For the text-containing cell, return its midpoint in [x, y] coordinate format. 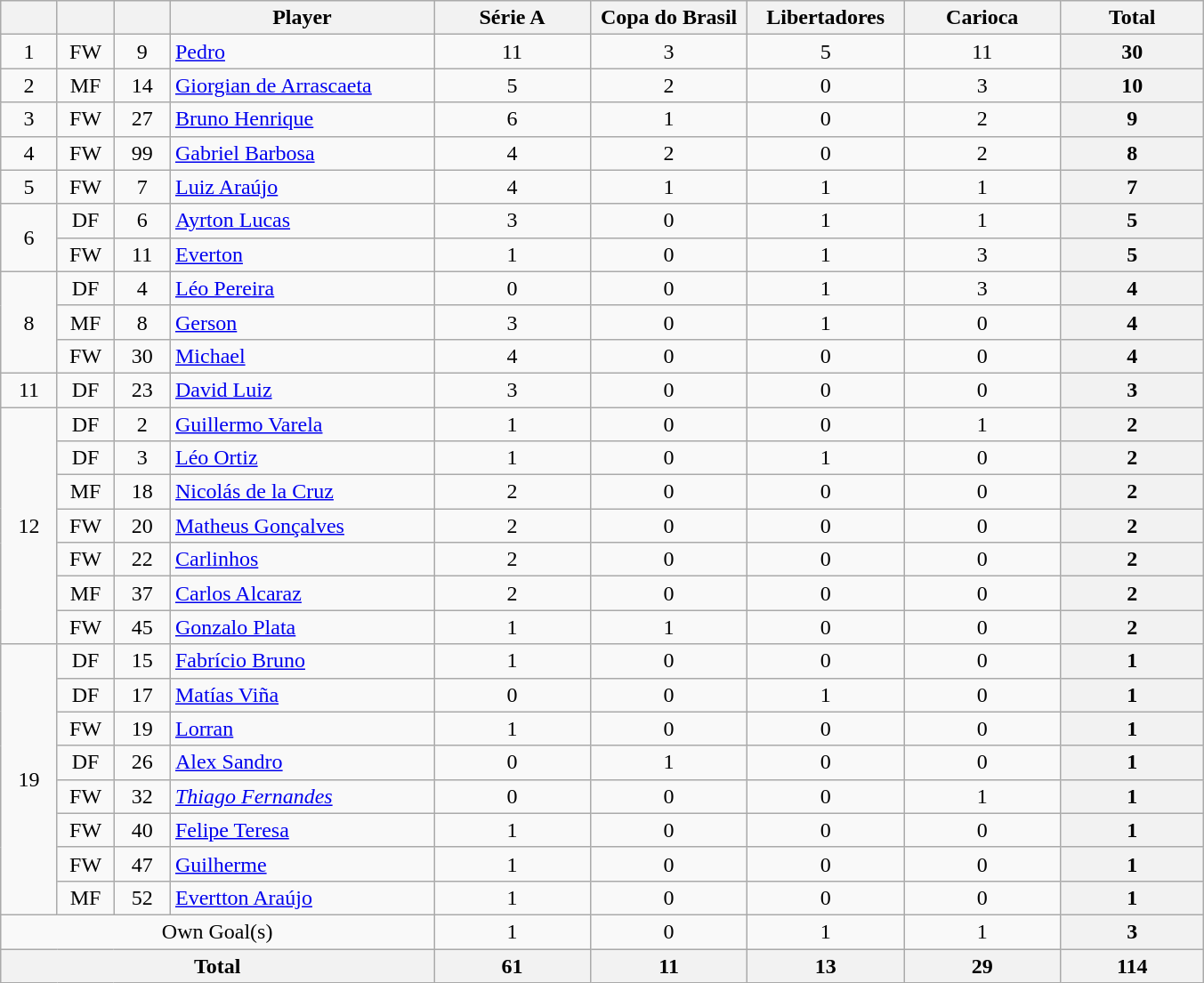
Ayrton Lucas [302, 221]
15 [142, 661]
40 [142, 830]
22 [142, 560]
Pedro [302, 52]
Nicolás de la Cruz [302, 492]
99 [142, 153]
Evertton Araújo [302, 898]
61 [513, 965]
Matías Viña [302, 695]
14 [142, 85]
Léo Ortiz [302, 458]
Guillermo Varela [302, 424]
David Luiz [302, 390]
Carlos Alcaraz [302, 593]
Carioca [982, 18]
Own Goal(s) [217, 931]
Copa do Brasil [669, 18]
17 [142, 695]
Carlinhos [302, 560]
Léo Pereira [302, 288]
29 [982, 965]
Felipe Teresa [302, 830]
Gabriel Barbosa [302, 153]
Gonzalo Plata [302, 627]
26 [142, 762]
114 [1132, 965]
Bruno Henrique [302, 119]
Guilherme [302, 864]
Matheus Gonçalves [302, 526]
Player [302, 18]
Gerson [302, 322]
32 [142, 796]
Everton [302, 254]
20 [142, 526]
18 [142, 492]
13 [826, 965]
12 [29, 526]
Thiago Fernandes [302, 796]
Libertadores [826, 18]
Luiz Araújo [302, 187]
Michael [302, 356]
52 [142, 898]
45 [142, 627]
Lorran [302, 729]
Série A [513, 18]
47 [142, 864]
27 [142, 119]
Alex Sandro [302, 762]
Giorgian de Arrascaeta [302, 85]
Fabrício Bruno [302, 661]
23 [142, 390]
37 [142, 593]
10 [1132, 85]
